Identify which cell holds the provided text, then report its (X, Y) central coordinate. 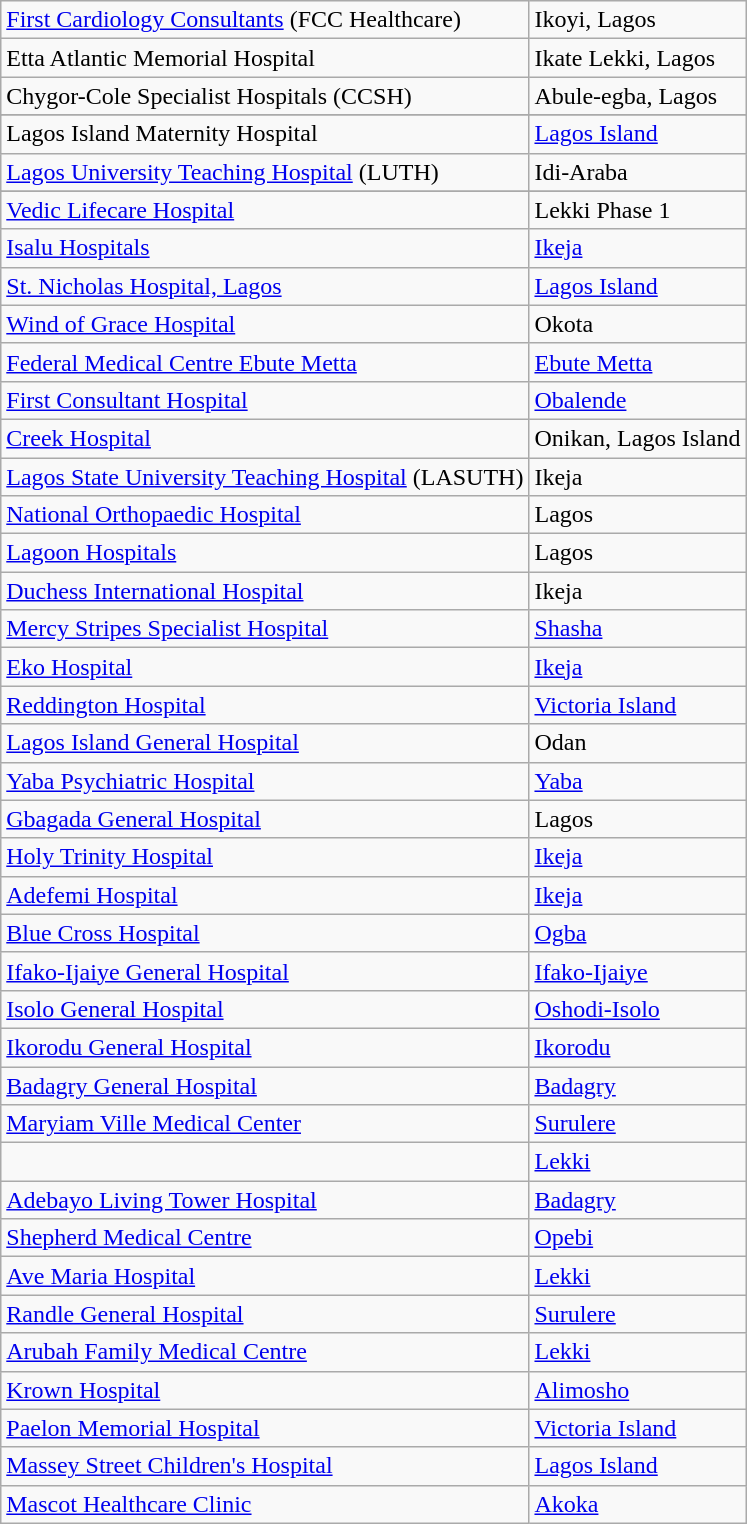
Shasha (638, 629)
Ave Maria Hospital (265, 1276)
Odan (638, 743)
First Cardiology Consultants (FCC Healthcare) (265, 20)
Lagos University Teaching Hospital (LUTH) (265, 172)
National Orthopaedic Hospital (265, 515)
Yaba Psychiatric Hospital (265, 781)
Federal Medical Centre Ebute Metta (265, 362)
Mascot Healthcare Clinic (265, 1504)
Oshodi-Isolo (638, 1009)
Mercy Stripes Specialist Hospital (265, 629)
Ogba (638, 933)
Yaba (638, 781)
Lagos Island General Hospital (265, 743)
Krown Hospital (265, 1390)
Ikorodu General Hospital (265, 1047)
Obalende (638, 400)
Isalu Hospitals (265, 248)
Wind of Grace Hospital (265, 324)
Eko Hospital (265, 667)
Adebayo Living Tower Hospital (265, 1200)
Arubah Family Medical Centre (265, 1352)
Ebute Metta (638, 362)
Massey Street Children's Hospital (265, 1466)
Blue Cross Hospital (265, 933)
Abule-egba, Lagos (638, 96)
Gbagada General Hospital (265, 819)
Akoka (638, 1504)
Vedic Lifecare Hospital (265, 210)
Lekki Phase 1 (638, 210)
Ikoyi, Lagos (638, 20)
Holy Trinity Hospital (265, 857)
Etta Atlantic Memorial Hospital (265, 58)
Lagos Island Maternity Hospital (265, 134)
Opebi (638, 1238)
St. Nicholas Hospital, Lagos (265, 286)
Ifako-Ijaiye (638, 971)
Ikate Lekki, Lagos (638, 58)
Paelon Memorial Hospital (265, 1428)
Lagos State University Teaching Hospital (LASUTH) (265, 477)
Randle General Hospital (265, 1314)
Chygor-Cole Specialist Hospitals (CCSH) (265, 96)
Okota (638, 324)
Ikorodu (638, 1047)
Onikan, Lagos Island (638, 438)
Duchess International Hospital (265, 591)
Alimosho (638, 1390)
Idi-Araba (638, 172)
Shepherd Medical Centre (265, 1238)
Adefemi Hospital (265, 895)
Lagoon Hospitals (265, 553)
Creek Hospital (265, 438)
Maryiam Ville Medical Center (265, 1124)
Reddington Hospital (265, 705)
Ifako-Ijaiye General Hospital (265, 971)
Badagry General Hospital (265, 1085)
First Consultant Hospital (265, 400)
Isolo General Hospital (265, 1009)
